Find where the given text appears and provide that cell's center as (X, Y) coordinate. 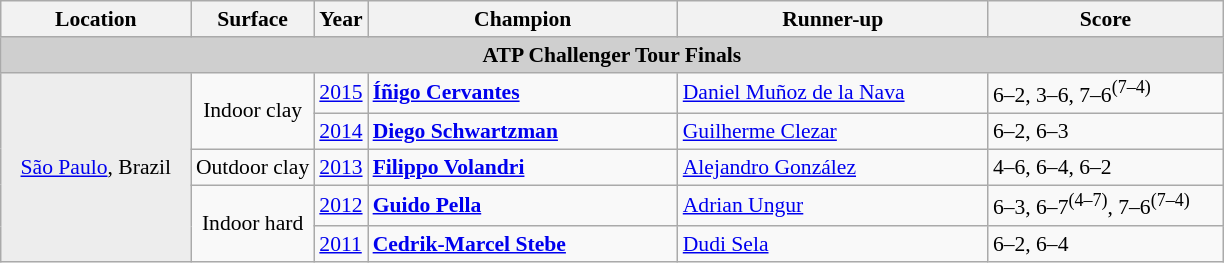
Location (96, 19)
6–2, 3–6, 7–6(7–4) (1106, 92)
6–3, 6–7(4–7), 7–6(7–4) (1106, 206)
Guilherme Clezar (833, 132)
Diego Schwartzman (523, 132)
Year (340, 19)
Adrian Ungur (833, 206)
6–2, 6–4 (1106, 244)
4–6, 6–4, 6–2 (1106, 167)
ATP Challenger Tour Finals (612, 55)
Champion (523, 19)
Alejandro González (833, 167)
Dudi Sela (833, 244)
Outdoor clay (252, 167)
Guido Pella (523, 206)
Filippo Volandri (523, 167)
Indoor clay (252, 110)
São Paulo, Brazil (96, 167)
Surface (252, 19)
Daniel Muñoz de la Nava (833, 92)
2015 (340, 92)
2012 (340, 206)
2011 (340, 244)
Score (1106, 19)
2013 (340, 167)
Indoor hard (252, 224)
Íñigo Cervantes (523, 92)
6–2, 6–3 (1106, 132)
2014 (340, 132)
Runner-up (833, 19)
Cedrik-Marcel Stebe (523, 244)
